Find where the given text appears and provide that cell's center as (X, Y) coordinate. 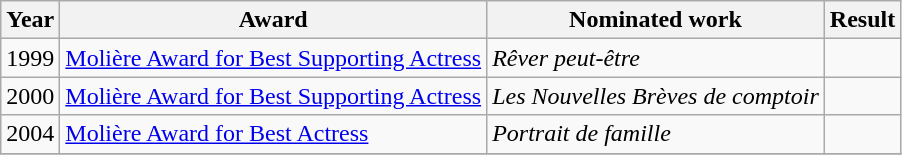
Les Nouvelles Brèves de comptoir (656, 96)
2000 (30, 96)
Portrait de famille (656, 134)
Molière Award for Best Actress (274, 134)
1999 (30, 58)
Award (274, 20)
2004 (30, 134)
Year (30, 20)
Result (862, 20)
Nominated work (656, 20)
Rêver peut-être (656, 58)
